Return the [X, Y] coordinate for the center point of the cell that contains the specified text.  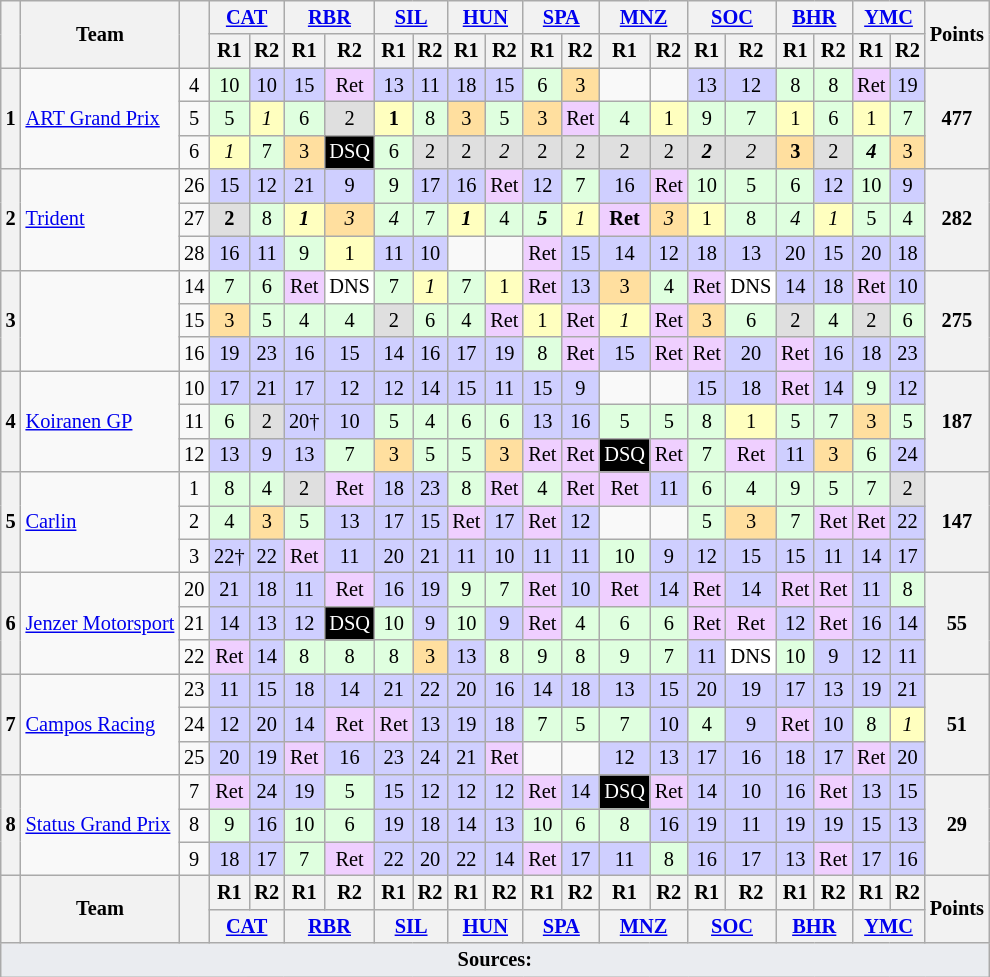
20† [304, 421]
Carlin [100, 522]
Sources: [495, 960]
Jenzer Motorsport [100, 622]
ART Grand Prix [100, 118]
Koiranen GP [100, 422]
Campos Racing [100, 724]
28 [194, 253]
25 [194, 758]
26 [194, 186]
477 [957, 118]
147 [957, 522]
29 [957, 824]
282 [957, 220]
22† [229, 556]
51 [957, 724]
55 [957, 622]
Trident [100, 220]
27 [194, 219]
187 [957, 422]
275 [957, 320]
Status Grand Prix [100, 824]
